Determine the (X, Y) coordinate at the center of the cell enclosing the given text.  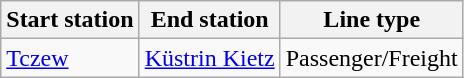
Passenger/Freight (372, 58)
End station (210, 20)
Tczew (70, 58)
Line type (372, 20)
Küstrin Kietz (210, 58)
Start station (70, 20)
